Identify which cell holds the provided text, then report its (X, Y) central coordinate. 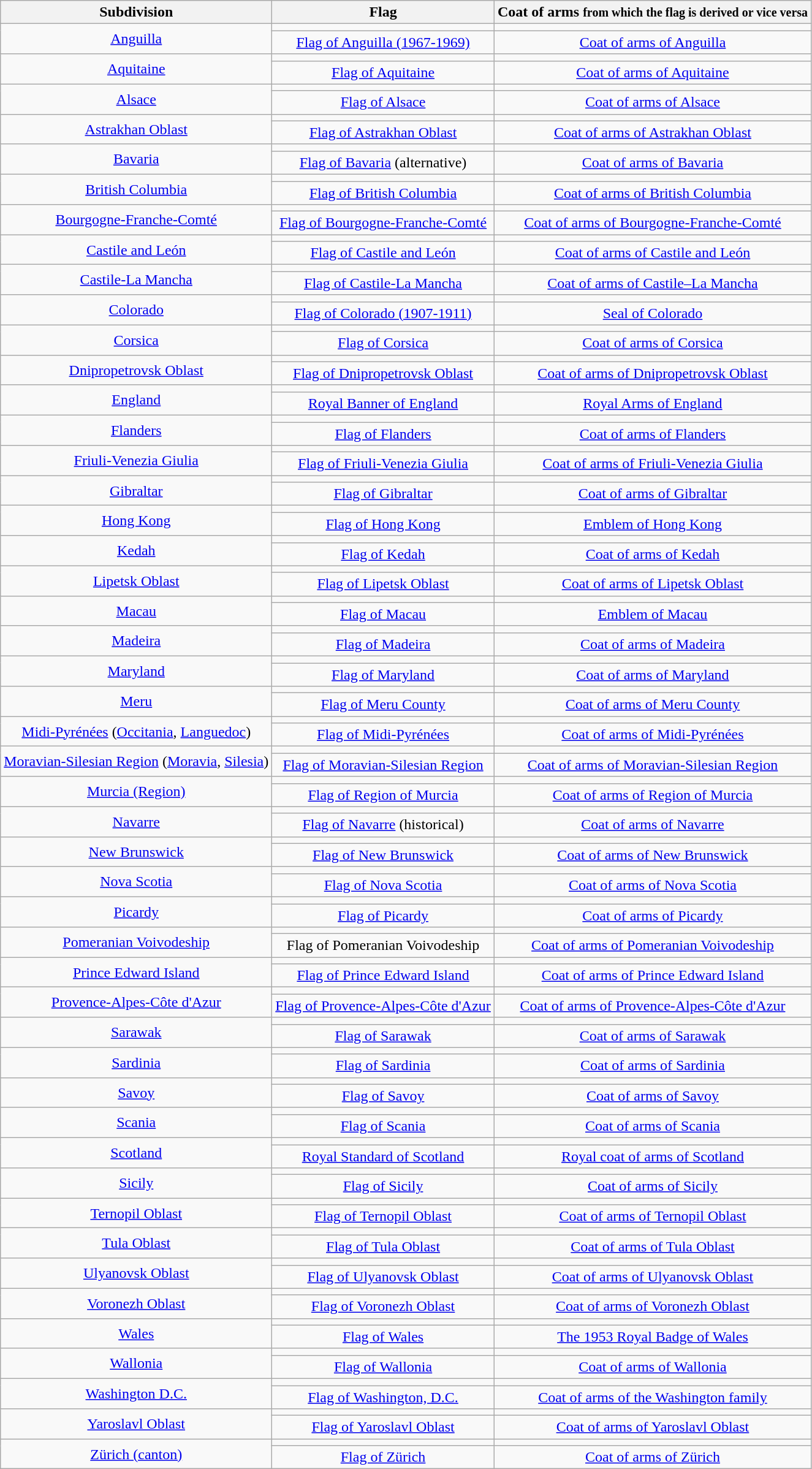
Scania (136, 1123)
Flag of Ternopil Oblast (384, 1217)
Coat of arms of Navarre (652, 825)
Navarre (136, 821)
Coat of arms of New Brunswick (652, 855)
Zürich (canton) (136, 1454)
Flag of Lipetsk Oblast (384, 584)
England (136, 400)
Royal Banner of England (384, 403)
Prince Edward Island (136, 972)
Flag of Bavaria (alternative) (384, 162)
Flag of Washington, D.C. (384, 1397)
Aquitaine (136, 69)
Coat of arms of Ternopil Oblast (652, 1217)
Flag of Sicily (384, 1186)
Coat of arms of Scania (652, 1126)
Alsace (136, 99)
Coat of arms of Prince Edward Island (652, 976)
Midi-Pyrénées (Occitania, Languedoc) (136, 732)
Flag of Wales (384, 1337)
Flag of Friuli-Venezia Giulia (384, 464)
Flag of Wallonia (384, 1367)
Coat of arms of Bourgogne-Franche-Comté (652, 223)
Flag of Pomeranian Voivodeship (384, 946)
Wallonia (136, 1363)
Flag of Midi-Pyrénées (384, 735)
Coat of arms of Sardinia (652, 1066)
Coat of arms of Friuli-Venezia Giulia (652, 464)
Coat of arms of Sarawak (652, 1036)
Coat of arms from which the flag is derived or vice versa (652, 12)
Meru (136, 701)
Sardinia (136, 1063)
Tula Oblast (136, 1243)
Coat of arms of Bavaria (652, 162)
Washington D.C. (136, 1394)
Flag of Aquitaine (384, 72)
Coat of arms of Castile and León (652, 253)
Flag of New Brunswick (384, 855)
Coat of arms of Madeira (652, 644)
Flag (384, 12)
Coat of arms of Nova Scotia (652, 885)
Flag of Voronezh Oblast (384, 1307)
Yaroslavl Oblast (136, 1424)
Flag of Castile and León (384, 253)
Flag of Region of Murcia (384, 795)
Ternopil Oblast (136, 1213)
Coat of arms of British Columbia (652, 193)
Castile and León (136, 250)
Pomeranian Voivodeship (136, 943)
Coat of arms of Pomeranian Voivodeship (652, 946)
Flag of British Columbia (384, 193)
Flag of Provence-Alpes-Côte d'Azur (384, 1006)
Coat of arms of Yaroslavl Oblast (652, 1427)
Flag of Colorado (1907-1911) (384, 313)
Flag of Yaroslavl Oblast (384, 1427)
Maryland (136, 670)
Macau (136, 610)
Savoy (136, 1092)
Coat of arms of Aquitaine (652, 72)
Coat of arms of Lipetsk Oblast (652, 584)
Coat of arms of Kedah (652, 554)
Flag of Scania (384, 1126)
Flag of Tula Oblast (384, 1247)
Flag of Navarre (historical) (384, 825)
Coat of arms of Meru County (652, 705)
Coat of arms of Region of Murcia (652, 795)
Coat of arms of Castile–La Mancha (652, 283)
Murcia (Region) (136, 792)
Coat of arms of Picardy (652, 915)
Flag of Sarawak (384, 1036)
Flag of Madeira (384, 644)
Flag of Sardinia (384, 1066)
British Columbia (136, 189)
Royal coat of arms of Scotland (652, 1156)
Coat of arms of Corsica (652, 343)
Coat of arms of Voronezh Oblast (652, 1307)
Flag of Flanders (384, 433)
Flag of Prince Edward Island (384, 976)
Flag of Anguilla (1967-1969) (384, 42)
New Brunswick (136, 852)
Astrakhan Oblast (136, 129)
Flag of Hong Kong (384, 524)
Voronezh Oblast (136, 1303)
Flag of Meru County (384, 705)
Flag of Savoy (384, 1096)
Flag of Maryland (384, 675)
Coat of arms of Alsace (652, 102)
Corsica (136, 340)
Coat of arms of Ulyanovsk Oblast (652, 1277)
Coat of arms of the Washington family (652, 1397)
Coat of arms of Savoy (652, 1096)
Flag of Astrakhan Oblast (384, 132)
Flag of Alsace (384, 102)
Royal Arms of England (652, 403)
Emblem of Macau (652, 614)
Sarawak (136, 1032)
Emblem of Hong Kong (652, 524)
Scotland (136, 1152)
Flag of Dnipropetrovsk Oblast (384, 373)
Colorado (136, 310)
Bavaria (136, 159)
Coat of arms of Zürich (652, 1457)
Royal Standard of Scotland (384, 1156)
Coat of arms of Flanders (652, 433)
Seal of Colorado (652, 313)
Flag of Corsica (384, 343)
Coat of arms of Gibraltar (652, 494)
Flag of Kedah (384, 554)
Subdivision (136, 12)
Ulyanovsk Oblast (136, 1274)
Coat of arms of Astrakhan Oblast (652, 132)
Anguilla (136, 39)
Coat of arms of Sicily (652, 1186)
Flanders (136, 430)
Castile-La Mancha (136, 279)
Flag of Zürich (384, 1457)
Coat of arms of Anguilla (652, 42)
Lipetsk Oblast (136, 581)
Dnipropetrovsk Oblast (136, 370)
Flag of Moravian-Silesian Region (384, 765)
Flag of Bourgogne-Franche-Comté (384, 223)
Coat of arms of Wallonia (652, 1367)
The 1953 Royal Badge of Wales (652, 1337)
Coat of arms of Midi-Pyrénées (652, 735)
Wales (136, 1334)
Nova Scotia (136, 881)
Bourgogne-Franche-Comté (136, 219)
Flag of Gibraltar (384, 494)
Friuli-Venezia Giulia (136, 461)
Flag of Ulyanovsk Oblast (384, 1277)
Madeira (136, 641)
Coat of arms of Tula Oblast (652, 1247)
Coat of arms of Maryland (652, 675)
Moravian-Silesian Region (Moravia, Silesia) (136, 761)
Kedah (136, 550)
Flag of Macau (384, 614)
Gibraltar (136, 490)
Flag of Nova Scotia (384, 885)
Provence-Alpes-Côte d'Azur (136, 1003)
Flag of Picardy (384, 915)
Picardy (136, 912)
Coat of arms of Provence-Alpes-Côte d'Azur (652, 1006)
Sicily (136, 1183)
Hong Kong (136, 521)
Coat of arms of Moravian-Silesian Region (652, 765)
Coat of arms of Dnipropetrovsk Oblast (652, 373)
Flag of Castile-La Mancha (384, 283)
